Return the [x, y] coordinate for the center point of the cell that contains the specified text.  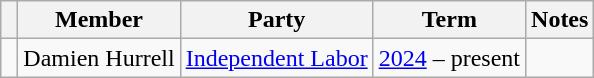
2024 – present [449, 58]
Term [449, 20]
Damien Hurrell [99, 58]
Notes [560, 20]
Party [276, 20]
Independent Labor [276, 58]
Member [99, 20]
